Capture the cell that displays the provided text and extract its (X, Y) central coordinate. 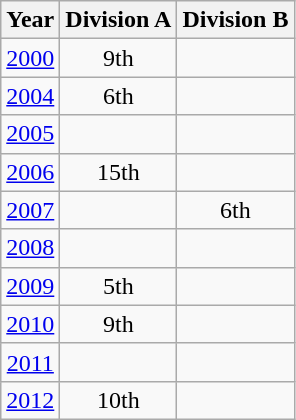
2009 (30, 286)
15th (118, 172)
2011 (30, 362)
2005 (30, 134)
10th (118, 400)
2007 (30, 210)
Year (30, 20)
2006 (30, 172)
5th (118, 286)
2004 (30, 96)
2008 (30, 248)
2010 (30, 324)
2012 (30, 400)
Division B (236, 20)
Division A (118, 20)
2000 (30, 58)
